Scan for the cell matching the given text and deliver its [x, y] coordinate at center. 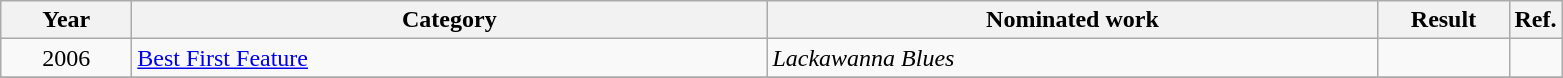
Category [450, 20]
Nominated work [1072, 20]
Year [66, 20]
Ref. [1536, 20]
Lackawanna Blues [1072, 58]
Result [1444, 20]
Best First Feature [450, 58]
2006 [66, 58]
